Search for the cell housing the specified text and yield its [x, y] center coordinate. 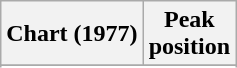
Chart (1977) [72, 34]
Peakposition [189, 34]
